Output the [X, Y] coordinate of the center of the cell containing the given text.  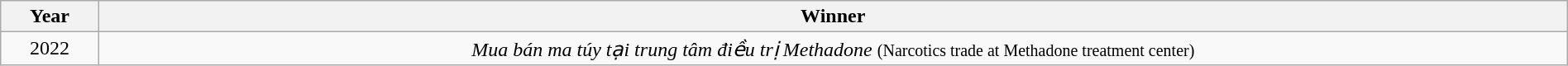
2022 [50, 49]
Winner [833, 16]
Mua bán ma túy tại trung tâm điều trị Methadone (Narcotics trade at Methadone treatment center) [833, 49]
Year [50, 16]
